Scan for the cell matching the given text and deliver its (x, y) coordinate at center. 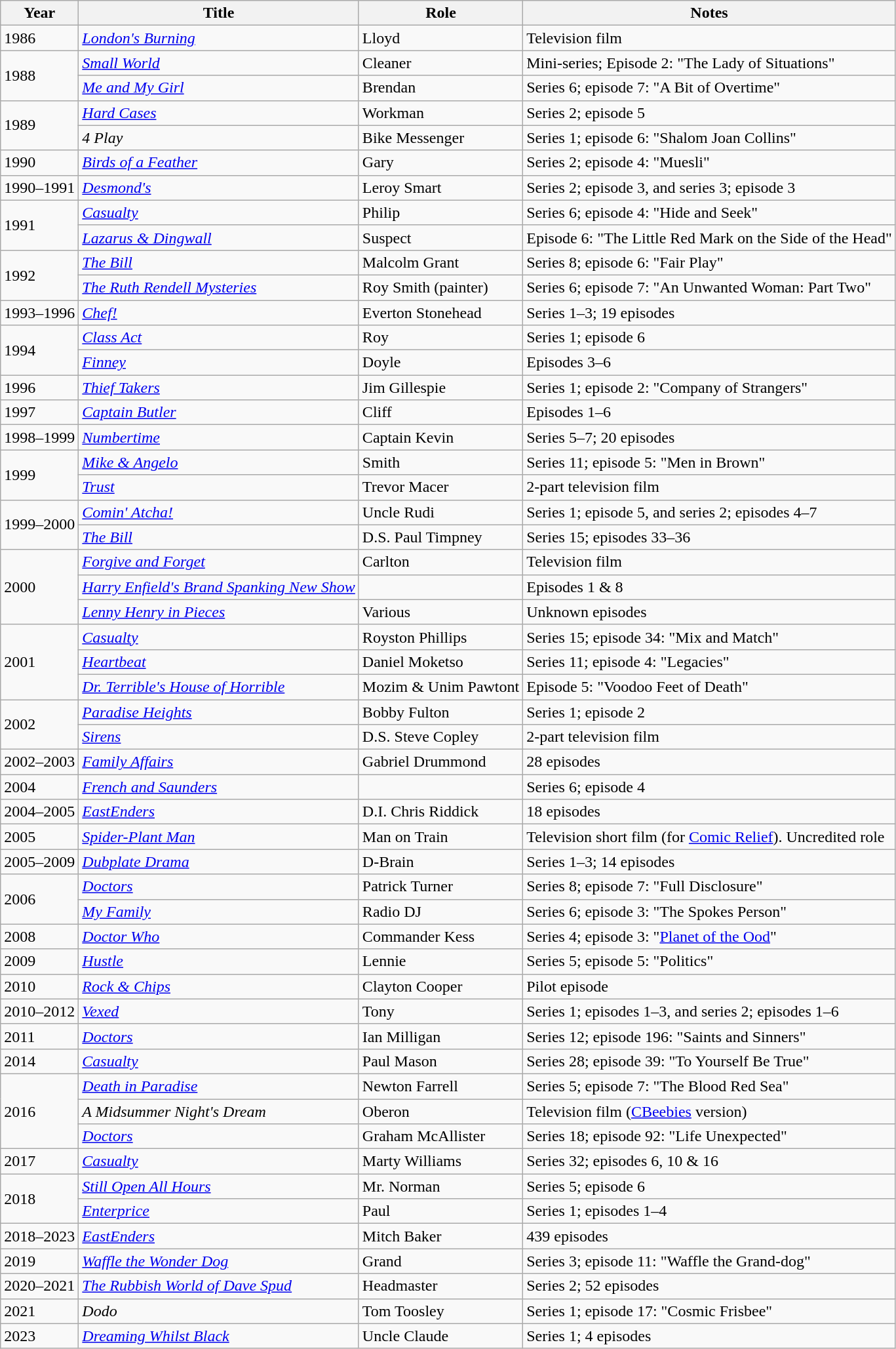
Series 6; episode 4 (709, 787)
Episodes 3–6 (709, 363)
Man on Train (440, 837)
Episode 5: "Voodoo Feet of Death" (709, 687)
Mitch Baker (440, 1236)
Series 8; episode 6: "Fair Play" (709, 262)
Suspect (440, 237)
18 episodes (709, 812)
Roy (440, 338)
2018 (39, 1199)
1994 (39, 350)
Series 1; episode 2: "Company of Strangers" (709, 388)
2004–2005 (39, 812)
Commander Kess (440, 936)
1986 (39, 38)
Series 15; episodes 33–36 (709, 537)
Episode 6: "The Little Red Mark on the Side of the Head" (709, 237)
Lennie (440, 961)
Jim Gillespie (440, 388)
Series 8; episode 7: "Full Disclosure" (709, 887)
Radio DJ (440, 912)
Hard Cases (219, 113)
Me and My Girl (219, 88)
439 episodes (709, 1236)
Sirens (219, 737)
1998–1999 (39, 437)
Television film (CBeebies version) (709, 1112)
Series 5; episode 5: "Politics" (709, 961)
1988 (39, 75)
Ian Milligan (440, 1036)
2005–2009 (39, 862)
Series 1; episode 17: "Cosmic Frisbee" (709, 1311)
D.S. Steve Copley (440, 737)
Series 6; episode 3: "The Spokes Person" (709, 912)
Workman (440, 113)
1989 (39, 125)
Television short film (for Comic Relief). Uncredited role (709, 837)
1997 (39, 413)
Tony (440, 1011)
Carlton (440, 562)
Series 1; episode 6: "Shalom Joan Collins" (709, 138)
Smith (440, 462)
Dreaming Whilst Black (219, 1336)
2010–2012 (39, 1011)
Series 6; episode 7: "A Bit of Overtime" (709, 88)
Finney (219, 363)
1999–2000 (39, 525)
Series 1; episode 6 (709, 338)
Comin' Atcha! (219, 512)
Series 1; 4 episodes (709, 1336)
Dodo (219, 1311)
Series 15; episode 34: "Mix and Match" (709, 637)
Bobby Fulton (440, 712)
2006 (39, 899)
Doctor Who (219, 936)
2002 (39, 724)
Dubplate Drama (219, 862)
Headmaster (440, 1286)
Unknown episodes (709, 612)
Uncle Claude (440, 1336)
Series 11; episode 4: "Legacies" (709, 662)
Everton Stonehead (440, 313)
The Rubbish World of Dave Spud (219, 1286)
1993–1996 (39, 313)
Mini-series; Episode 2: "The Lady of Situations" (709, 63)
Birds of a Feather (219, 163)
Numbertime (219, 437)
Royston Phillips (440, 637)
Series 28; episode 39: "To Yourself Be True" (709, 1061)
Cleaner (440, 63)
Series 1–3; 14 episodes (709, 862)
Series 2; episode 3, and series 3; episode 3 (709, 188)
Clayton Cooper (440, 986)
1990 (39, 163)
Mr. Norman (440, 1186)
D-Brain (440, 862)
Series 12; episode 196: "Saints and Sinners" (709, 1036)
1996 (39, 388)
Gary (440, 163)
Series 3; episode 11: "Waffle the Grand-dog" (709, 1261)
Vexed (219, 1011)
2010 (39, 986)
Series 2; episode 4: "Muesli" (709, 163)
Series 6; episode 4: "Hide and Seek" (709, 212)
Doyle (440, 363)
Enterprice (219, 1211)
Captain Kevin (440, 437)
Lenny Henry in Pieces (219, 612)
French and Saunders (219, 787)
Paul (440, 1211)
Series 4; episode 3: "Planet of the Ood" (709, 936)
Series 1; episodes 1–3, and series 2; episodes 1–6 (709, 1011)
Trust (219, 487)
Forgive and Forget (219, 562)
Marty Williams (440, 1161)
1999 (39, 475)
2016 (39, 1111)
Class Act (219, 338)
Brendan (440, 88)
Mike & Angelo (219, 462)
Series 32; episodes 6, 10 & 16 (709, 1161)
Waffle the Wonder Dog (219, 1261)
2023 (39, 1336)
2008 (39, 936)
Oberon (440, 1112)
Pilot episode (709, 986)
Series 1–3; 19 episodes (709, 313)
Series 2; 52 episodes (709, 1286)
Grand (440, 1261)
Leroy Smart (440, 188)
Series 6; episode 7: "An Unwanted Woman: Part Two" (709, 287)
Paradise Heights (219, 712)
D.I. Chris Riddick (440, 812)
Mozim & Unim Pawtont (440, 687)
2020–2021 (39, 1286)
Trevor Macer (440, 487)
The Ruth Rendell Mysteries (219, 287)
D.S. Paul Timpney (440, 537)
2017 (39, 1161)
Series 11; episode 5: "Men in Brown" (709, 462)
Captain Butler (219, 413)
Still Open All Hours (219, 1186)
Newton Farrell (440, 1086)
My Family (219, 912)
Lloyd (440, 38)
Episodes 1–6 (709, 413)
1992 (39, 275)
2001 (39, 662)
1991 (39, 225)
Series 1; episode 2 (709, 712)
Family Affairs (219, 762)
Heartbeat (219, 662)
A Midsummer Night's Dream (219, 1112)
Series 1; episodes 1–4 (709, 1211)
Series 5; episode 7: "The Blood Red Sea" (709, 1086)
Gabriel Drummond (440, 762)
Various (440, 612)
2021 (39, 1311)
Notes (709, 13)
Bike Messenger (440, 138)
Series 18; episode 92: "Life Unexpected" (709, 1137)
Series 1; episode 5, and series 2; episodes 4–7 (709, 512)
Death in Paradise (219, 1086)
Rock & Chips (219, 986)
Daniel Moketso (440, 662)
Role (440, 13)
2011 (39, 1036)
Year (39, 13)
2019 (39, 1261)
Philip (440, 212)
Spider-Plant Man (219, 837)
Hustle (219, 961)
Thief Takers (219, 388)
Lazarus & Dingwall (219, 237)
Paul Mason (440, 1061)
Dr. Terrible's House of Horrible (219, 687)
2014 (39, 1061)
Small World (219, 63)
Cliff (440, 413)
Desmond's (219, 188)
2009 (39, 961)
Uncle Rudi (440, 512)
4 Play (219, 138)
Episodes 1 & 8 (709, 587)
1990–1991 (39, 188)
London's Burning (219, 38)
Chef! (219, 313)
2004 (39, 787)
Series 5–7; 20 episodes (709, 437)
2000 (39, 587)
Patrick Turner (440, 887)
2002–2003 (39, 762)
Series 5; episode 6 (709, 1186)
Tom Toosley (440, 1311)
28 episodes (709, 762)
Malcolm Grant (440, 262)
2005 (39, 837)
Harry Enfield's Brand Spanking New Show (219, 587)
Title (219, 13)
Series 2; episode 5 (709, 113)
2018–2023 (39, 1236)
Roy Smith (painter) (440, 287)
Graham McAllister (440, 1137)
